Extract the [X, Y] coordinate from the center of the cell holding the provided text.  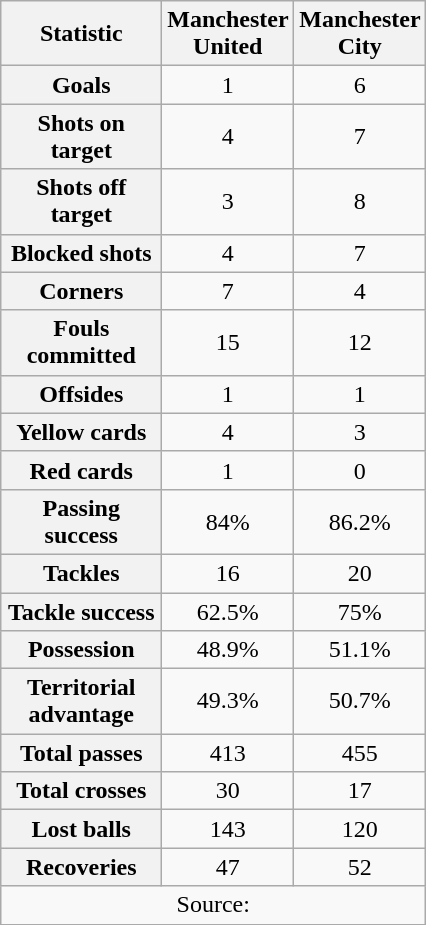
Total crosses [82, 791]
86.2% [360, 522]
Offsides [82, 394]
Possession [82, 650]
6 [360, 85]
49.3% [228, 702]
Goals [82, 85]
52 [360, 867]
Corners [82, 291]
Recoveries [82, 867]
8 [360, 202]
Tackles [82, 573]
Manchester City [360, 34]
51.1% [360, 650]
12 [360, 342]
84% [228, 522]
47 [228, 867]
48.9% [228, 650]
50.7% [360, 702]
Fouls committed [82, 342]
Territorial advantage [82, 702]
120 [360, 829]
Shots on target [82, 136]
Yellow cards [82, 432]
413 [228, 753]
Passing success [82, 522]
Tackle success [82, 611]
Source: [214, 905]
0 [360, 470]
15 [228, 342]
Red cards [82, 470]
Blocked shots [82, 253]
Shots off target [82, 202]
Lost balls [82, 829]
30 [228, 791]
16 [228, 573]
Manchester United [228, 34]
455 [360, 753]
75% [360, 611]
Statistic [82, 34]
17 [360, 791]
143 [228, 829]
62.5% [228, 611]
20 [360, 573]
Total passes [82, 753]
